Return [X, Y] of the center of cell containing provided text 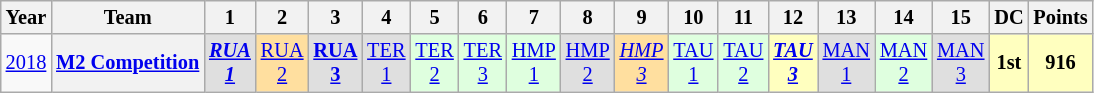
MAN1 [846, 63]
4 [386, 17]
TAU3 [792, 63]
RUA3 [335, 63]
TAU2 [743, 63]
8 [588, 17]
5 [434, 17]
1 [230, 17]
13 [846, 17]
10 [693, 17]
Year [26, 17]
Points [1060, 17]
HMP1 [534, 63]
9 [642, 17]
14 [904, 17]
HMP2 [588, 63]
TER1 [386, 63]
DC [1008, 17]
RUA1 [230, 63]
12 [792, 17]
HMP3 [642, 63]
RUA2 [282, 63]
2 [282, 17]
TER3 [483, 63]
TER2 [434, 63]
916 [1060, 63]
2018 [26, 63]
11 [743, 17]
TAU1 [693, 63]
MAN2 [904, 63]
7 [534, 17]
Team [128, 17]
6 [483, 17]
1st [1008, 63]
3 [335, 17]
MAN3 [960, 63]
M2 Competition [128, 63]
15 [960, 17]
